Provide the [X, Y] coordinate of the cell's center where the given text is located.  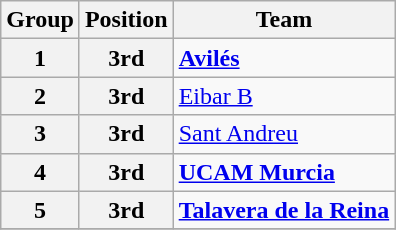
UCAM Murcia [284, 172]
Sant Andreu [284, 134]
4 [40, 172]
5 [40, 210]
1 [40, 58]
Talavera de la Reina [284, 210]
Team [284, 20]
Avilés [284, 58]
3 [40, 134]
Eibar B [284, 96]
Group [40, 20]
Position [126, 20]
2 [40, 96]
